Return [x, y] of the center of cell containing provided text 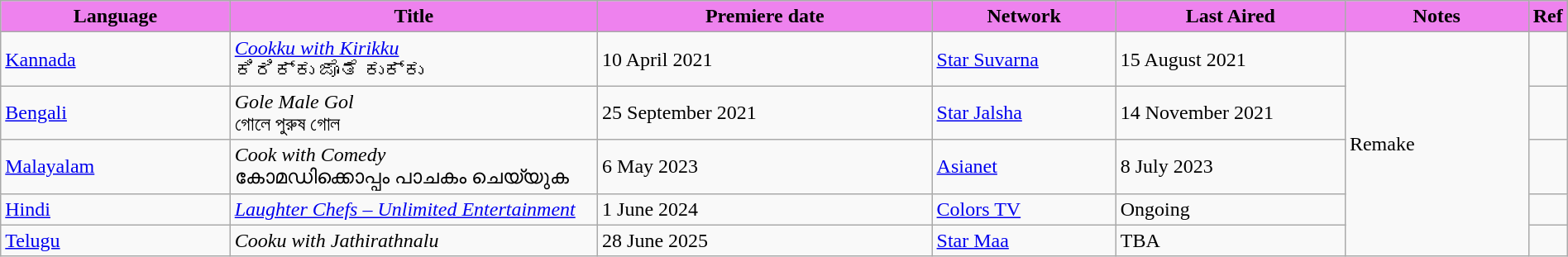
14 November 2021 [1231, 112]
Kannada [116, 59]
Star Maa [1024, 240]
1 June 2024 [766, 209]
Notes [1437, 17]
Laughter Chefs – Unlimited Entertainment [414, 209]
Colors TV [1024, 209]
Network [1024, 17]
Star Jalsha [1024, 112]
Gole Male Gol গোলে পুরুষ গোল [414, 112]
Star Suvarna [1024, 59]
Cook with Comedy കോമഡിക്കൊപ്പം പാചകം ചെയ്യുക [414, 167]
Language [116, 17]
Cookku with Kirikku ಕಿರಿಕ್ಕು ಜೊತೆ ಕುಕ್ಕು [414, 59]
Malayalam [116, 167]
Remake [1437, 144]
25 September 2021 [766, 112]
Title [414, 17]
Last Aired [1231, 17]
15 August 2021 [1231, 59]
Ongoing [1231, 209]
Bengali [116, 112]
Ref [1548, 17]
8 July 2023 [1231, 167]
Cooku with Jathirathnalu [414, 240]
Telugu [116, 240]
6 May 2023 [766, 167]
TBA [1231, 240]
28 June 2025 [766, 240]
Asianet [1024, 167]
Premiere date [766, 17]
Hindi [116, 209]
10 April 2021 [766, 59]
